Provide the [X, Y] coordinate of the cell's center where the given text is located.  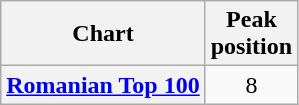
8 [251, 85]
Romanian Top 100 [103, 85]
Peakposition [251, 34]
Chart [103, 34]
